Return the (x, y) coordinate for the center point of the cell that contains the specified text.  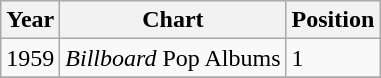
Year (30, 20)
1 (333, 58)
Billboard Pop Albums (173, 58)
Chart (173, 20)
Position (333, 20)
1959 (30, 58)
